Pinpoint the cell where the given text exists, returning its [X, Y] midpoint coordinate. 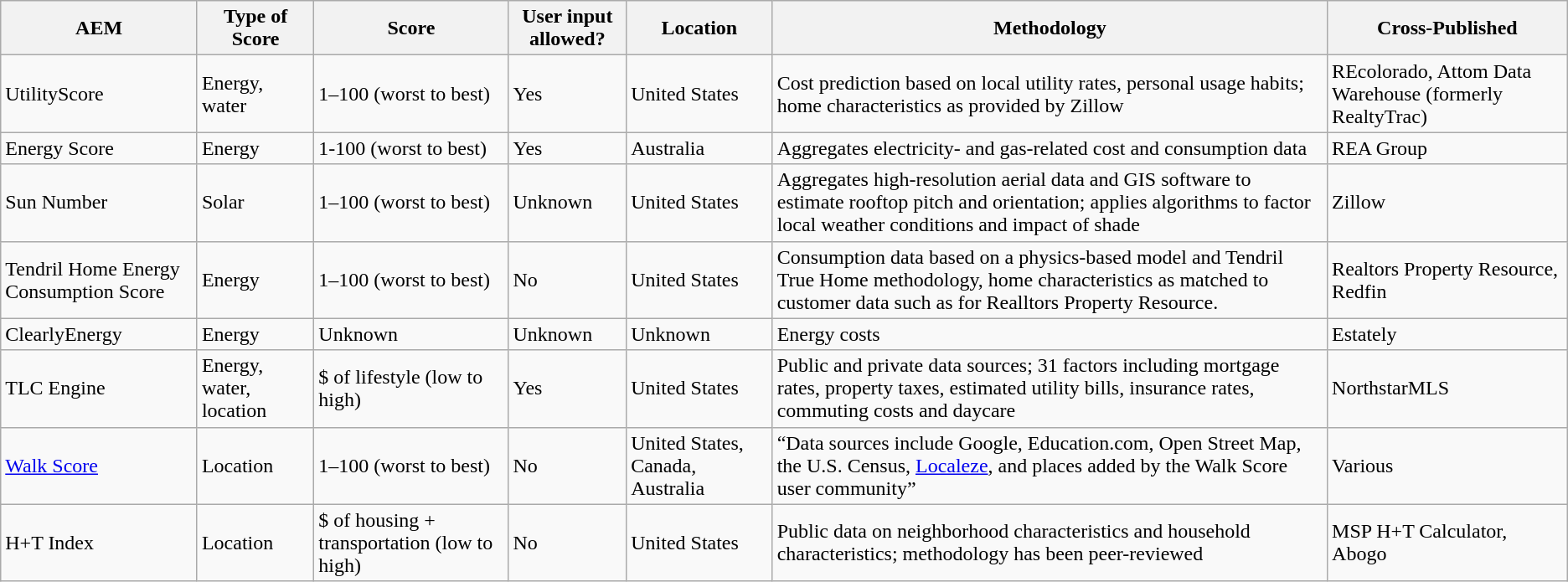
$ of housing + transportation (low to high) [411, 543]
Type of Score [255, 28]
Aggregates electricity- and gas-related cost and consumption data [1050, 148]
Estately [1447, 334]
Solar [255, 203]
Energy, water [255, 94]
ClearlyEnergy [99, 334]
Energy costs [1050, 334]
Energy Score [99, 148]
Tendril Home Energy Consumption Score [99, 280]
UtilityScore [99, 94]
REcolorado, Attom Data Warehouse (formerly RealtyTrac) [1447, 94]
United States, Canada, Australia [699, 466]
Methodology [1050, 28]
Energy, water, location [255, 389]
TLC Engine [99, 389]
MSP H+T Calculator, Abogo [1447, 543]
“Data sources include Google, Education.com, Open Street Map, the U.S. Census, Localeze, and places added by the Walk Score user community” [1050, 466]
REA Group [1447, 148]
H+T Index [99, 543]
Australia [699, 148]
User input allowed? [568, 28]
Sun Number [99, 203]
AEM [99, 28]
Various [1447, 466]
Zillow [1447, 203]
$ of lifestyle (low to high) [411, 389]
Cost prediction based on local utility rates, personal usage habits; home characteristics as provided by Zillow [1050, 94]
NorthstarMLS [1447, 389]
Walk Score [99, 466]
Realtors Property Resource, Redfin [1447, 280]
Score [411, 28]
Public data on neighborhood characteristics and household characteristics; methodology has been peer-reviewed [1050, 543]
1-100 (worst to best) [411, 148]
Cross-Published [1447, 28]
